Detect which cell encompasses the target text, then output its (X, Y) center coordinate. 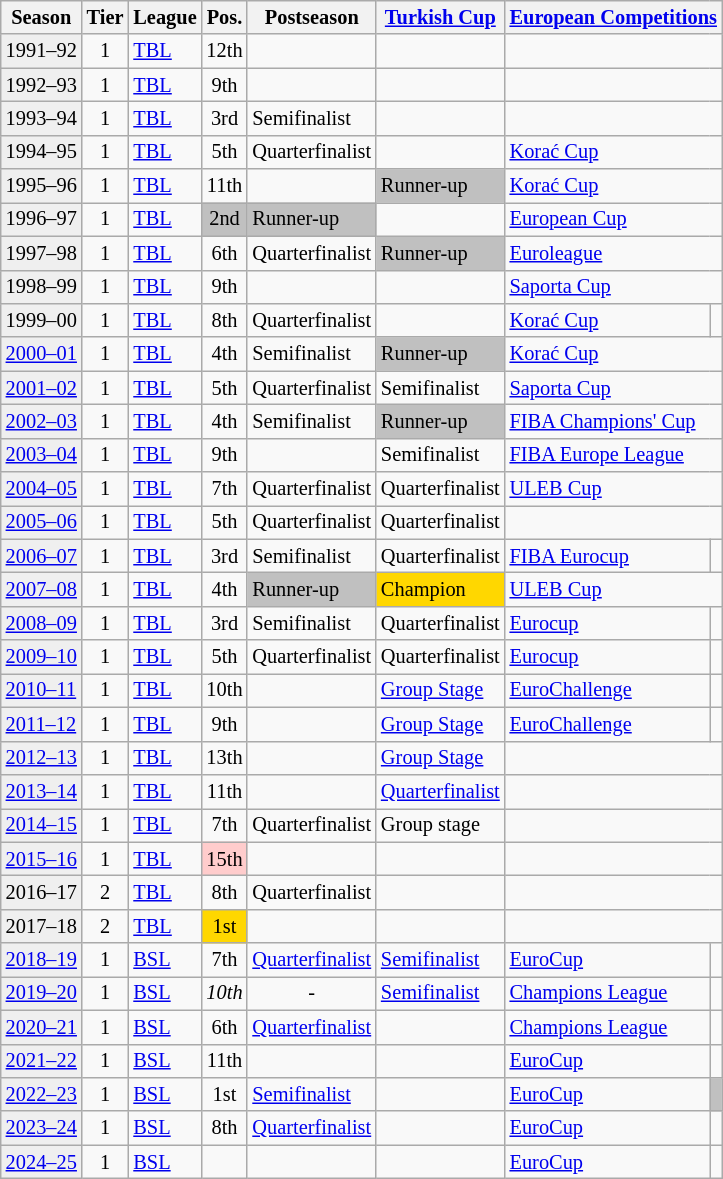
2014–15 (42, 825)
15th (225, 859)
2003–04 (42, 455)
1998–99 (42, 287)
13th (225, 758)
2011–12 (42, 724)
2007–08 (42, 589)
2000–01 (42, 354)
Pos. (225, 17)
2018–19 (42, 960)
European Competitions (614, 17)
1992–93 (42, 85)
Postseason (312, 17)
2010–11 (42, 690)
FIBA Europe League (614, 455)
- (312, 993)
2024–25 (42, 1162)
European Cup (614, 219)
2nd (225, 219)
Euroleague (614, 253)
1999–00 (42, 320)
1991–92 (42, 51)
2013–14 (42, 791)
1996–97 (42, 219)
2005–06 (42, 522)
2017–18 (42, 926)
2012–13 (42, 758)
2002–03 (42, 421)
Champion (440, 589)
2009–10 (42, 657)
Turkish Cup (440, 17)
Season (42, 17)
Tier (106, 17)
2004–05 (42, 489)
2015–16 (42, 859)
1994–95 (42, 152)
12th (225, 51)
FIBA Eurocup (608, 556)
League (164, 17)
2001–02 (42, 388)
2023–24 (42, 1128)
Group stage (440, 825)
FIBA Champions' Cup (614, 421)
2019–20 (42, 993)
2006–07 (42, 556)
2020–21 (42, 1027)
2021–22 (42, 1061)
1993–94 (42, 118)
2016–17 (42, 892)
1997–98 (42, 253)
2008–09 (42, 623)
2022–23 (42, 1094)
1995–96 (42, 186)
